Return the [x, y] coordinate for the center point of the cell that contains the specified text.  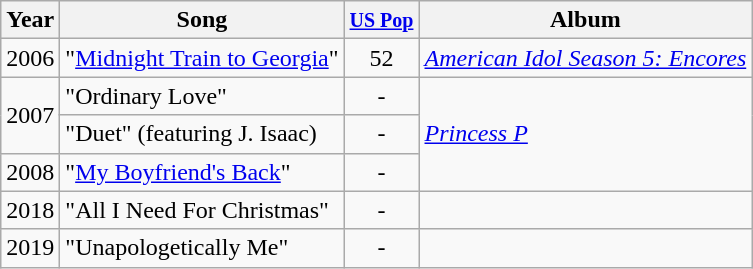
"My Boyfriend's Back" [202, 172]
2019 [30, 248]
"Midnight Train to Georgia" [202, 58]
2006 [30, 58]
2008 [30, 172]
"Unapologetically Me" [202, 248]
"All I Need For Christmas" [202, 210]
52 [382, 58]
Song [202, 20]
US Pop [382, 20]
2007 [30, 115]
American Idol Season 5: Encores [586, 58]
Album [586, 20]
"Duet" (featuring J. Isaac) [202, 134]
Princess P [586, 134]
"Ordinary Love" [202, 96]
Year [30, 20]
2018 [30, 210]
